Scan for the cell matching the given text and deliver its (x, y) coordinate at center. 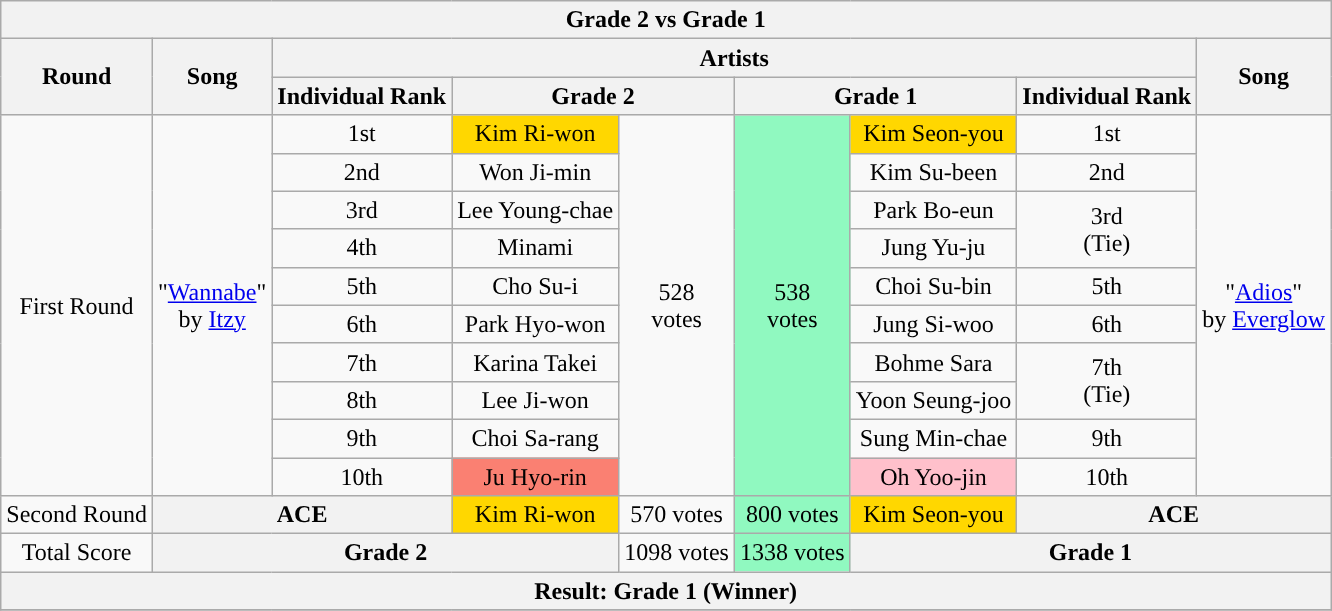
Jung Si-woo (934, 324)
1098 votes (677, 553)
Bohme Sara (934, 362)
Grade 2 vs Grade 1 (666, 20)
Result: Grade 1 (Winner) (666, 591)
Kim Su-been (934, 172)
"Wannabe"by Itzy (212, 306)
Lee Ji-won (536, 400)
Yoon Seung-joo (934, 400)
Won Ji-min (536, 172)
Ju Hyo-rin (536, 477)
8th (362, 400)
Total Score (77, 553)
Choi Su-bin (934, 286)
7th(Tie) (1107, 381)
Cho Su-i (536, 286)
"Adios"by Everglow (1264, 306)
Round (77, 77)
800 votes (792, 515)
7th (362, 362)
Choi Sa-rang (536, 438)
Park Bo-eun (934, 210)
Lee Young-chae (536, 210)
Park Hyo-won (536, 324)
Karina Takei (536, 362)
Minami (536, 248)
528votes (677, 306)
538votes (792, 306)
1338 votes (792, 553)
4th (362, 248)
Oh Yoo-jin (934, 477)
Sung Min-chae (934, 438)
3rd(Tie) (1107, 229)
3rd (362, 210)
Jung Yu-ju (934, 248)
First Round (77, 306)
Second Round (77, 515)
570 votes (677, 515)
Artists (734, 58)
